For the text-containing cell, return its midpoint in [X, Y] coordinate format. 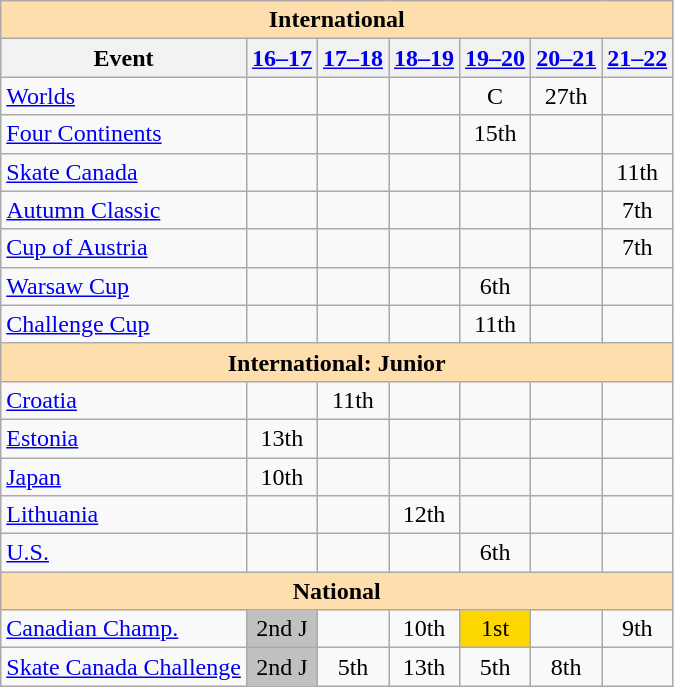
C [496, 96]
15th [496, 134]
20–21 [566, 58]
Warsaw Cup [124, 286]
18–19 [424, 58]
19–20 [496, 58]
International [337, 20]
8th [566, 667]
National [337, 591]
Challenge Cup [124, 324]
17–18 [352, 58]
Worlds [124, 96]
Skate Canada Challenge [124, 667]
12th [424, 515]
21–22 [638, 58]
Cup of Austria [124, 248]
Lithuania [124, 515]
Estonia [124, 438]
Event [124, 58]
16–17 [282, 58]
International: Junior [337, 362]
27th [566, 96]
U.S. [124, 553]
Autumn Classic [124, 210]
Croatia [124, 400]
Canadian Champ. [124, 629]
Japan [124, 477]
9th [638, 629]
Skate Canada [124, 172]
Four Continents [124, 134]
1st [496, 629]
